Detect which cell encompasses the target text, then output its [X, Y] center coordinate. 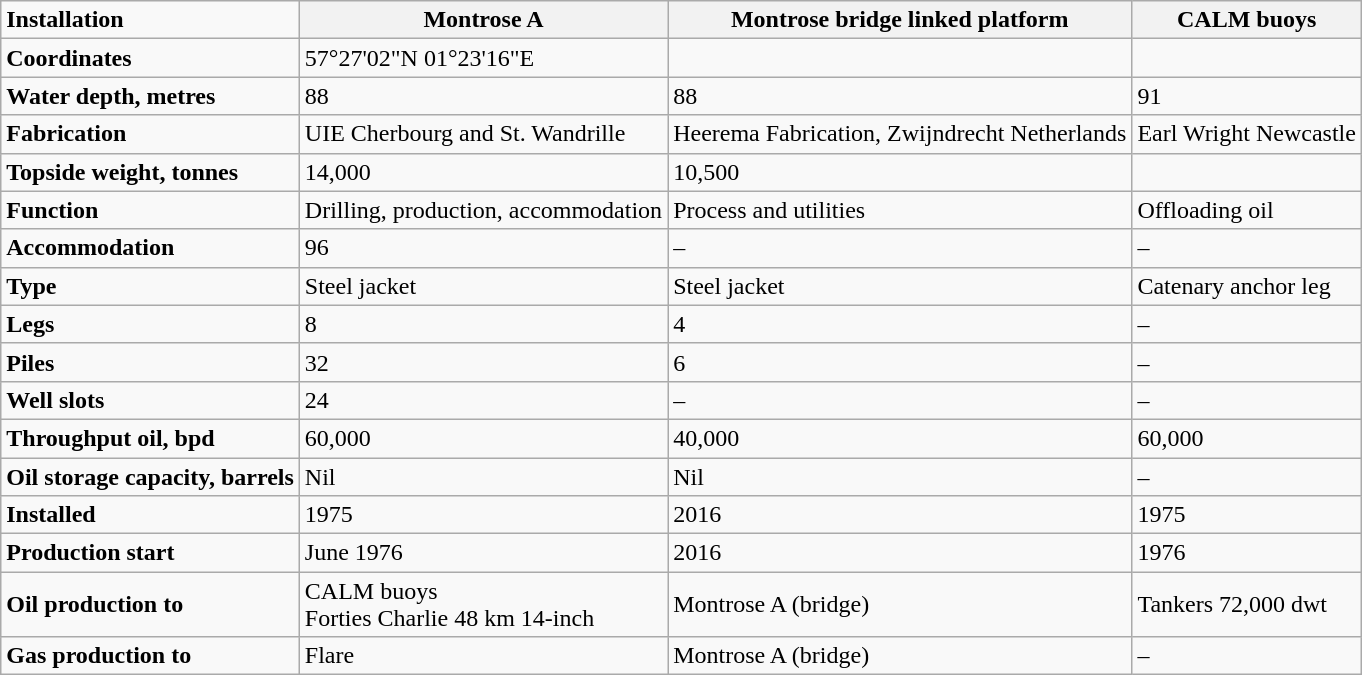
24 [483, 400]
Production start [150, 553]
Montrose bridge linked platform [900, 20]
Flare [483, 656]
Catenary anchor leg [1247, 286]
Earl Wright Newcastle [1247, 134]
14,000 [483, 172]
Topside weight, tonnes [150, 172]
CALM buoysForties Charlie 48 km 14-inch [483, 604]
Accommodation [150, 248]
Offloading oil [1247, 210]
Throughput oil, bpd [150, 438]
96 [483, 248]
Legs [150, 324]
4 [900, 324]
40,000 [900, 438]
Oil production to [150, 604]
UIE Cherbourg and St. Wandrille [483, 134]
Type [150, 286]
Drilling, production, accommodation [483, 210]
Montrose A [483, 20]
Gas production to [150, 656]
Water depth, metres [150, 96]
Heerema Fabrication, Zwijndrecht Netherlands [900, 134]
Well slots [150, 400]
Tankers 72,000 dwt [1247, 604]
Piles [150, 362]
Oil storage capacity, barrels [150, 477]
Installation [150, 20]
Process and utilities [900, 210]
Fabrication [150, 134]
32 [483, 362]
CALM buoys [1247, 20]
Function [150, 210]
Coordinates [150, 58]
Installed [150, 515]
June 1976 [483, 553]
91 [1247, 96]
10,500 [900, 172]
6 [900, 362]
1976 [1247, 553]
57°27'02"N 01°23'16"E [483, 58]
8 [483, 324]
